Return [X, Y] of the center of cell containing provided text 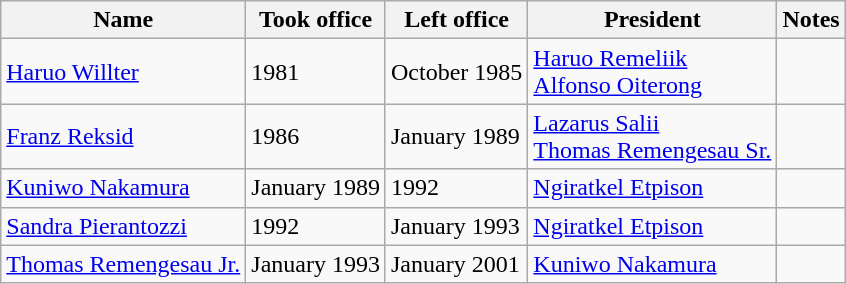
President [652, 20]
Lazarus SaliiThomas Remengesau Sr. [652, 136]
January 2001 [456, 264]
Franz Reksid [124, 136]
Thomas Remengesau Jr. [124, 264]
1981 [316, 72]
Took office [316, 20]
1986 [316, 136]
Haruo Willter [124, 72]
Sandra Pierantozzi [124, 226]
Haruo RemeliikAlfonso Oiterong [652, 72]
Name [124, 20]
Notes [811, 20]
October 1985 [456, 72]
Left office [456, 20]
